Scan for the cell matching the given text and deliver its (X, Y) coordinate at center. 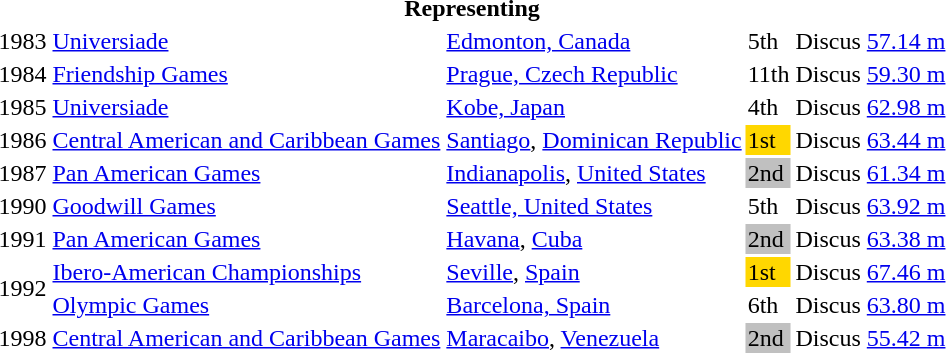
Goodwill Games (246, 206)
Edmonton, Canada (594, 41)
Havana, Cuba (594, 239)
6th (768, 305)
Seattle, United States (594, 206)
11th (768, 74)
Friendship Games (246, 74)
Indianapolis, United States (594, 173)
Ibero-American Championships (246, 272)
Maracaibo, Venezuela (594, 338)
Barcelona, Spain (594, 305)
Santiago, Dominican Republic (594, 140)
Prague, Czech Republic (594, 74)
Kobe, Japan (594, 107)
Seville, Spain (594, 272)
Olympic Games (246, 305)
4th (768, 107)
